Provide the [x, y] coordinate of the cell's center where the given text is located.  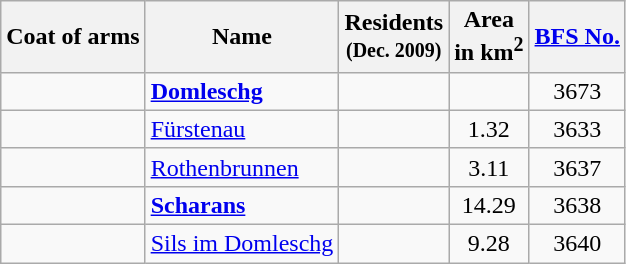
Sils im Domleschg [242, 244]
Name [242, 37]
9.28 [489, 244]
Area in km2 [489, 37]
3638 [577, 205]
3640 [577, 244]
3.11 [489, 167]
Scharans [242, 205]
14.29 [489, 205]
Coat of arms [73, 37]
3637 [577, 167]
Residents(Dec. 2009) [394, 37]
BFS No. [577, 37]
3673 [577, 91]
1.32 [489, 129]
Rothenbrunnen [242, 167]
3633 [577, 129]
Fürstenau [242, 129]
Domleschg [242, 91]
